Pinpoint the cell where the given text exists, returning its [x, y] midpoint coordinate. 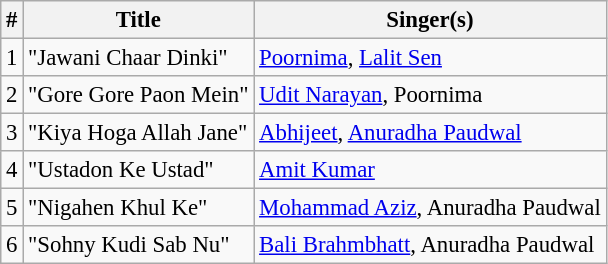
6 [12, 245]
1 [12, 58]
"Jawani Chaar Dinki" [138, 58]
# [12, 20]
2 [12, 95]
Bali Brahmbhatt, Anuradha Paudwal [430, 245]
4 [12, 170]
Amit Kumar [430, 170]
Mohammad Aziz, Anuradha Paudwal [430, 208]
"Nigahen Khul Ke" [138, 208]
Singer(s) [430, 20]
"Kiya Hoga Allah Jane" [138, 133]
3 [12, 133]
"Gore Gore Paon Mein" [138, 95]
Udit Narayan, Poornima [430, 95]
Title [138, 20]
Abhijeet, Anuradha Paudwal [430, 133]
"Ustadon Ke Ustad" [138, 170]
"Sohny Kudi Sab Nu" [138, 245]
5 [12, 208]
Poornima, Lalit Sen [430, 58]
